Find where the given text appears and provide that cell's center as [x, y] coordinate. 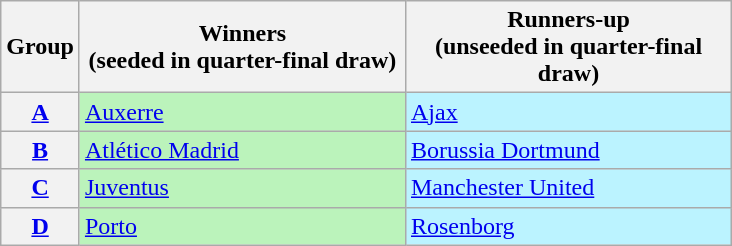
Group [40, 47]
Winners(seeded in quarter-final draw) [242, 47]
Juventus [242, 188]
Auxerre [242, 112]
Borussia Dortmund [568, 150]
Manchester United [568, 188]
D [40, 226]
Rosenborg [568, 226]
A [40, 112]
Runners-up(unseeded in quarter-final draw) [568, 47]
Atlético Madrid [242, 150]
B [40, 150]
Porto [242, 226]
Ajax [568, 112]
C [40, 188]
